From the cell containing the given text, extract its center point as [x, y] coordinate. 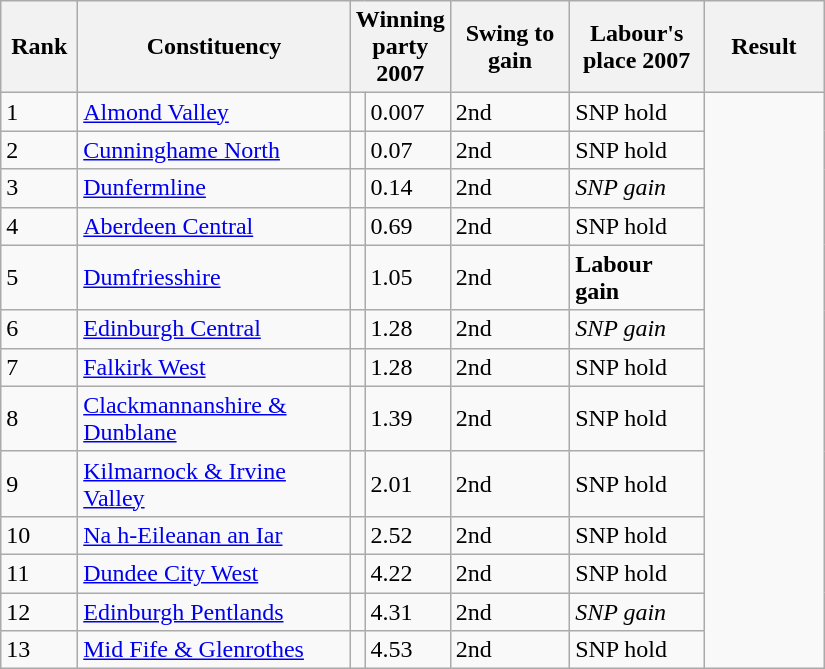
2 [40, 150]
0.69 [408, 226]
4 [40, 226]
Swing to gain [510, 47]
1.39 [408, 418]
6 [40, 329]
Mid Fife & Glenrothes [214, 650]
12 [40, 611]
2.52 [408, 535]
Winning party 2007 [400, 47]
13 [40, 650]
7 [40, 367]
Result [764, 47]
2.01 [408, 484]
Labour's place 2007 [637, 47]
1.05 [408, 278]
Edinburgh Central [214, 329]
Rank [40, 47]
Labour gain [637, 278]
0.14 [408, 188]
Constituency [214, 47]
Edinburgh Pentlands [214, 611]
Na h-Eileanan an Iar [214, 535]
Dunfermline [214, 188]
1 [40, 112]
8 [40, 418]
Cunninghame North [214, 150]
10 [40, 535]
11 [40, 573]
4.53 [408, 650]
0.007 [408, 112]
Dundee City West [214, 573]
3 [40, 188]
Kilmarnock & Irvine Valley [214, 484]
4.22 [408, 573]
Falkirk West [214, 367]
Dumfriesshire [214, 278]
0.07 [408, 150]
5 [40, 278]
9 [40, 484]
Clackmannanshire & Dunblane [214, 418]
Almond Valley [214, 112]
Aberdeen Central [214, 226]
4.31 [408, 611]
